Scan for the cell matching the given text and deliver its [X, Y] coordinate at center. 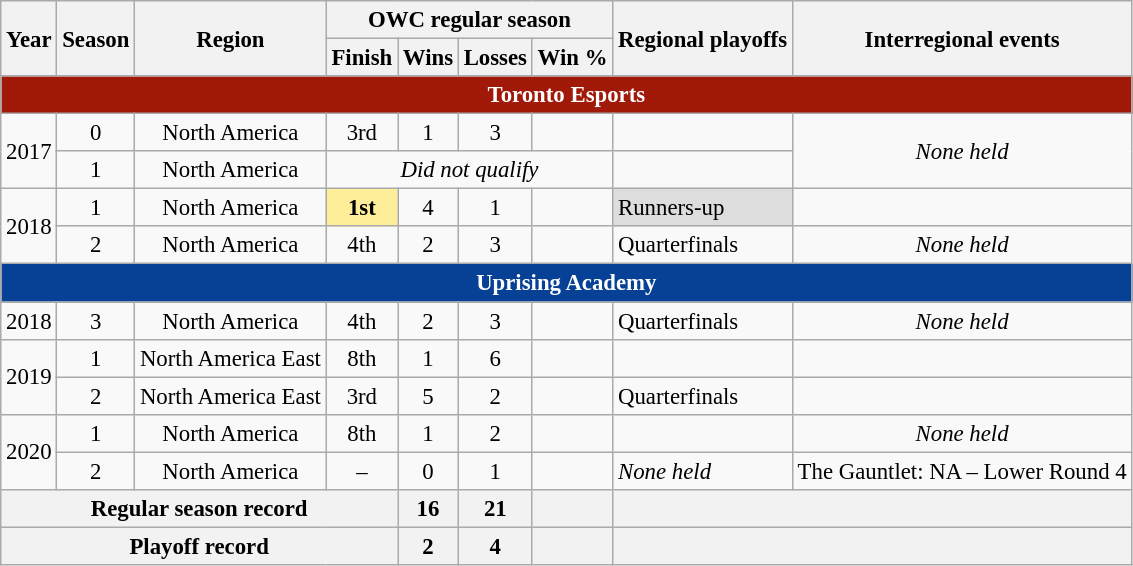
– [362, 471]
Runners-up [703, 208]
OWC regular season [470, 20]
16 [428, 509]
2020 [29, 452]
5 [428, 396]
Uprising Academy [566, 283]
Did not qualify [470, 170]
Regular season record [200, 509]
Year [29, 38]
Wins [428, 58]
Region [231, 38]
The Gauntlet: NA – Lower Round 4 [962, 471]
21 [495, 509]
6 [495, 358]
Season [96, 38]
2019 [29, 376]
Finish [362, 58]
Losses [495, 58]
Interregional events [962, 38]
Playoff record [200, 546]
1st [362, 208]
Regional playoffs [703, 38]
Win % [572, 58]
2017 [29, 152]
Toronto Esports [566, 95]
